Pinpoint the cell where the given text exists, returning its (x, y) midpoint coordinate. 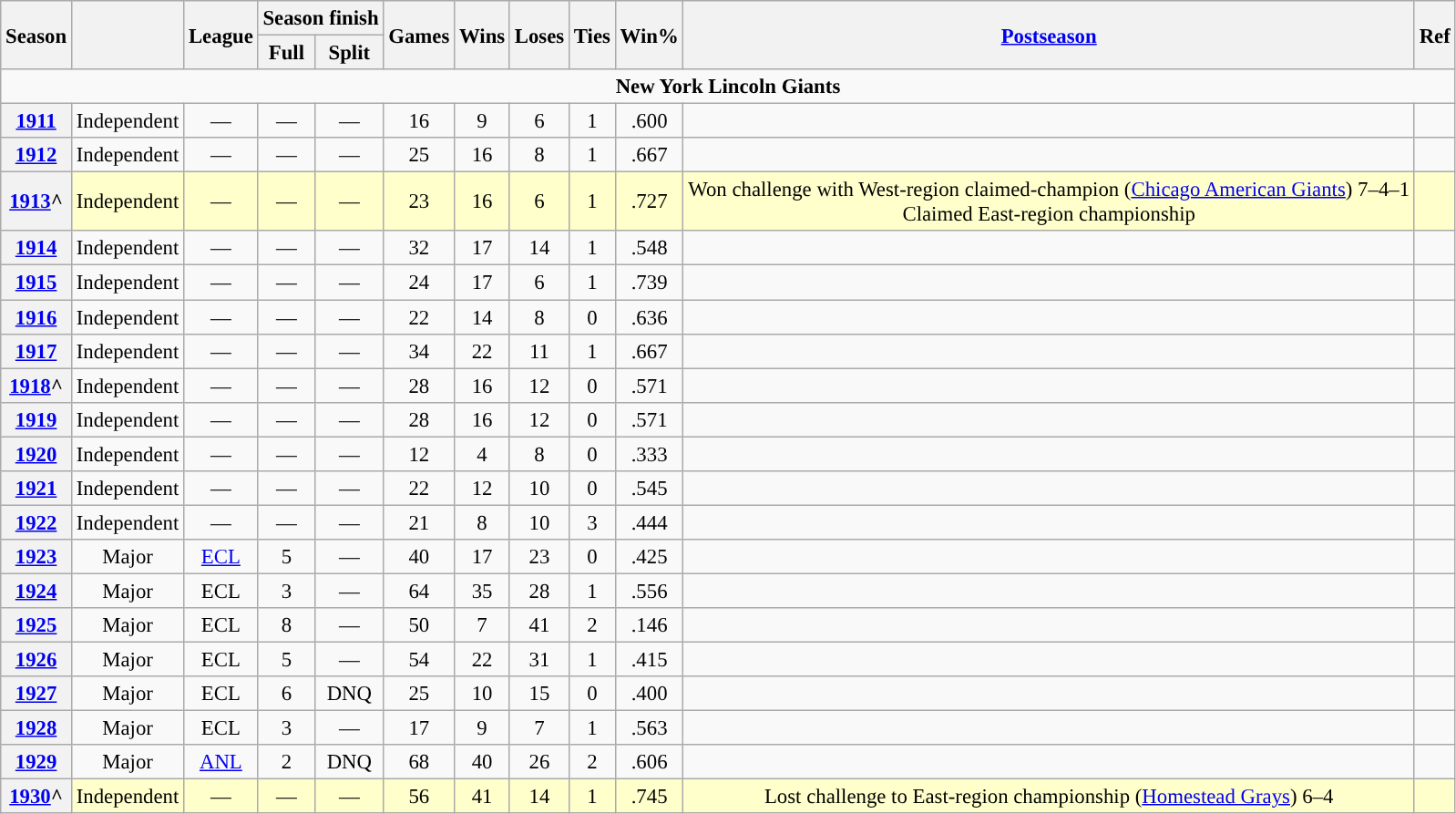
.600 (649, 121)
1915 (36, 283)
1911 (36, 121)
32 (419, 249)
.636 (649, 317)
1921 (36, 489)
Season (36, 35)
League (220, 35)
Win% (649, 35)
New York Lincoln Giants (728, 87)
68 (419, 762)
Games (419, 35)
Season finish (321, 18)
Postseason (1049, 35)
.563 (649, 728)
34 (419, 351)
.146 (649, 625)
.400 (649, 694)
24 (419, 283)
Wins (483, 35)
21 (419, 522)
4 (483, 454)
56 (419, 797)
1928 (36, 728)
ANL (220, 762)
.739 (649, 283)
1912 (36, 155)
.606 (649, 762)
Full (286, 53)
1930^ (36, 797)
1923 (36, 557)
1927 (36, 694)
.545 (649, 489)
Lost challenge to East-region championship (Homestead Grays) 6–4 (1049, 797)
1918^ (36, 386)
1926 (36, 660)
1917 (36, 351)
1919 (36, 419)
Ref (1434, 35)
15 (539, 694)
26 (539, 762)
1916 (36, 317)
.444 (649, 522)
1925 (36, 625)
Loses (539, 35)
1922 (36, 522)
11 (539, 351)
1920 (36, 454)
Ties (592, 35)
.425 (649, 557)
Split (350, 53)
50 (419, 625)
1929 (36, 762)
.333 (649, 454)
.548 (649, 249)
.727 (649, 202)
54 (419, 660)
31 (539, 660)
1924 (36, 591)
.745 (649, 797)
Won challenge with West-region claimed-champion (Chicago American Giants) 7–4–1Claimed East-region championship (1049, 202)
1914 (36, 249)
35 (483, 591)
1913^ (36, 202)
.415 (649, 660)
.556 (649, 591)
64 (419, 591)
